Output the [X, Y] coordinate of the center of the cell containing the given text.  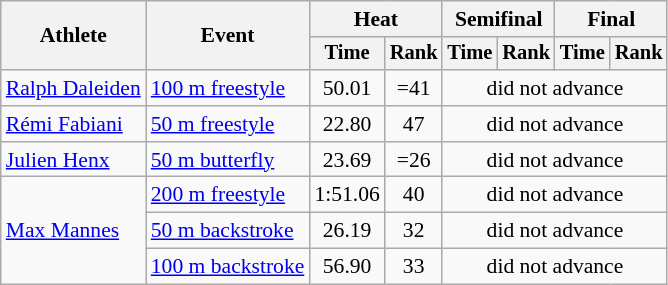
200 m freestyle [228, 195]
32 [414, 231]
50 m freestyle [228, 124]
Julien Henx [74, 160]
=41 [414, 88]
26.19 [346, 231]
Ralph Daleiden [74, 88]
1:51.06 [346, 195]
22.80 [346, 124]
100 m freestyle [228, 88]
50 m butterfly [228, 160]
40 [414, 195]
Semifinal [498, 19]
Athlete [74, 36]
50.01 [346, 88]
Heat [376, 19]
33 [414, 267]
50 m backstroke [228, 231]
=26 [414, 160]
47 [414, 124]
Max Mannes [74, 230]
Rémi Fabiani [74, 124]
100 m backstroke [228, 267]
56.90 [346, 267]
23.69 [346, 160]
Final [611, 19]
Event [228, 36]
